Detect which cell encompasses the target text, then output its [X, Y] center coordinate. 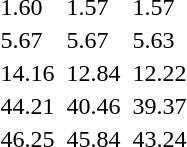
5.67 [94, 40]
12.84 [94, 73]
40.46 [94, 106]
